Extract the [X, Y] coordinate from the center of the cell holding the provided text.  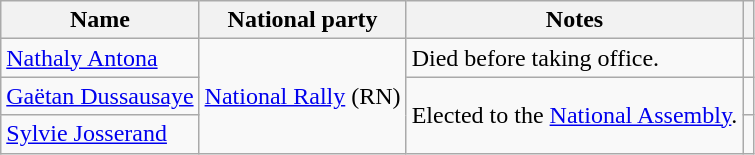
Elected to the National Assembly. [574, 115]
Nathaly Antona [100, 58]
National party [302, 20]
Died before taking office. [574, 58]
Notes [574, 20]
National Rally (RN) [302, 96]
Gaëtan Dussausaye [100, 96]
Name [100, 20]
Sylvie Josserand [100, 134]
